Determine the (X, Y) coordinate at the center of the cell enclosing the given text.  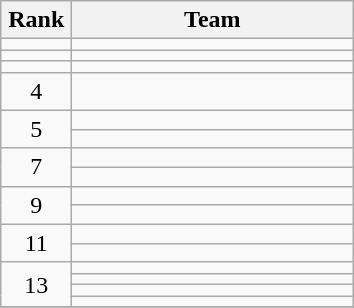
9 (36, 205)
11 (36, 243)
4 (36, 91)
Team (212, 20)
13 (36, 284)
5 (36, 129)
7 (36, 167)
Rank (36, 20)
